Determine the [x, y] coordinate at the center of the cell enclosing the given text.  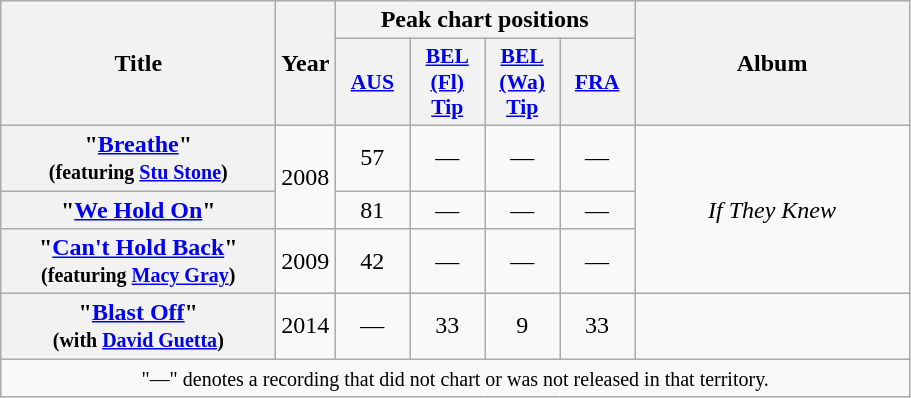
Title [138, 64]
2009 [306, 262]
42 [372, 262]
57 [372, 158]
81 [372, 209]
"Breathe"(featuring Stu Stone) [138, 158]
AUS [372, 82]
FRA [598, 82]
BEL(Wa)Tip [522, 82]
Peak chart positions [485, 20]
"We Hold On" [138, 209]
BEL(Fl)Tip [448, 82]
Year [306, 64]
9 [522, 326]
If They Knew [772, 209]
2008 [306, 176]
"Blast Off"(with David Guetta) [138, 326]
2014 [306, 326]
"Can't Hold Back"(featuring Macy Gray) [138, 262]
"—" denotes a recording that did not chart or was not released in that territory. [456, 378]
Album [772, 64]
